Capture the cell that displays the provided text and extract its [x, y] central coordinate. 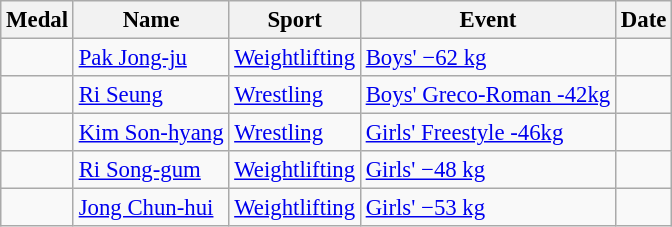
Kim Son-hyang [151, 133]
Date [644, 20]
Ri Seung [151, 95]
Boys' −62 kg [488, 58]
Event [488, 20]
Pak Jong-ju [151, 58]
Sport [295, 20]
Girls' −48 kg [488, 170]
Girls' Freestyle -46kg [488, 133]
Name [151, 20]
Girls' −53 kg [488, 208]
Ri Song-gum [151, 170]
Jong Chun-hui [151, 208]
Medal [38, 20]
Boys' Greco-Roman -42kg [488, 95]
